Scan for the cell matching the given text and deliver its (X, Y) coordinate at center. 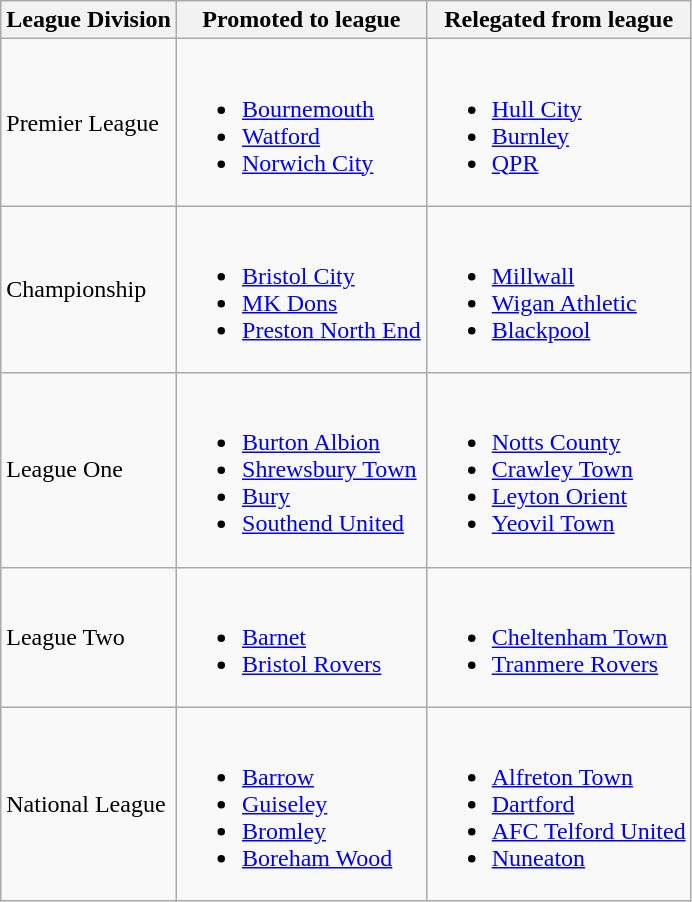
Bristol City MK Dons Preston North End (302, 290)
Notts County Crawley Town Leyton Orient Yeovil Town (558, 470)
Burton Albion Shrewsbury Town Bury Southend United (302, 470)
League Division (89, 20)
Promoted to league (302, 20)
League One (89, 470)
National League (89, 804)
Relegated from league (558, 20)
Premier League (89, 122)
Cheltenham Town Tranmere Rovers (558, 637)
League Two (89, 637)
Alfreton Town Dartford AFC Telford United Nuneaton (558, 804)
Barnet Bristol Rovers (302, 637)
Hull City Burnley QPR (558, 122)
Championship (89, 290)
Bournemouth Watford Norwich City (302, 122)
Barrow Guiseley Bromley Boreham Wood (302, 804)
Millwall Wigan Athletic Blackpool (558, 290)
